For the text-containing cell, return its midpoint in [X, Y] coordinate format. 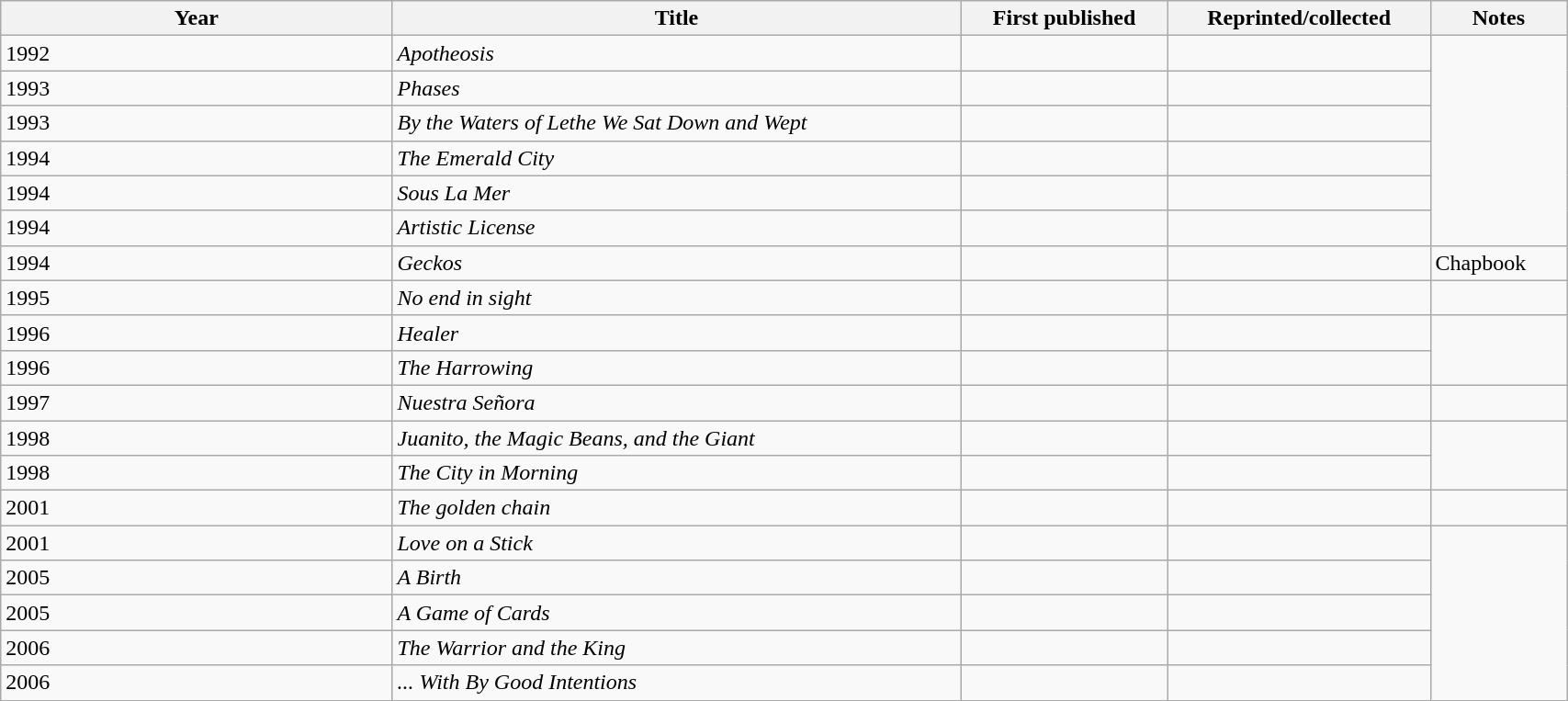
Title [676, 18]
Nuestra Señora [676, 402]
Apotheosis [676, 53]
Geckos [676, 263]
The Harrowing [676, 367]
1997 [197, 402]
No end in sight [676, 298]
The golden chain [676, 508]
Year [197, 18]
... With By Good Intentions [676, 683]
A Game of Cards [676, 613]
The Warrior and the King [676, 648]
Juanito, the Magic Beans, and the Giant [676, 438]
Artistic License [676, 228]
A Birth [676, 578]
First published [1064, 18]
Love on a Stick [676, 543]
1992 [197, 53]
Chapbook [1499, 263]
Sous La Mer [676, 193]
Healer [676, 333]
By the Waters of Lethe We Sat Down and Wept [676, 123]
Reprinted/collected [1299, 18]
The City in Morning [676, 473]
Notes [1499, 18]
Phases [676, 88]
1995 [197, 298]
The Emerald City [676, 158]
